Extract the (X, Y) coordinate from the center of the cell holding the provided text.  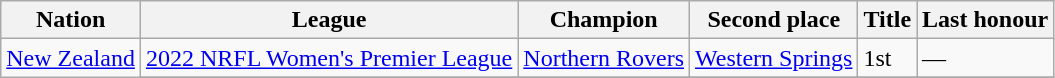
Champion (604, 20)
1st (888, 58)
League (328, 20)
Nation (71, 20)
— (986, 58)
Western Springs (774, 58)
Title (888, 20)
Northern Rovers (604, 58)
New Zealand (71, 58)
2022 NRFL Women's Premier League (328, 58)
Second place (774, 20)
Last honour (986, 20)
